Search for the cell housing the specified text and yield its [x, y] center coordinate. 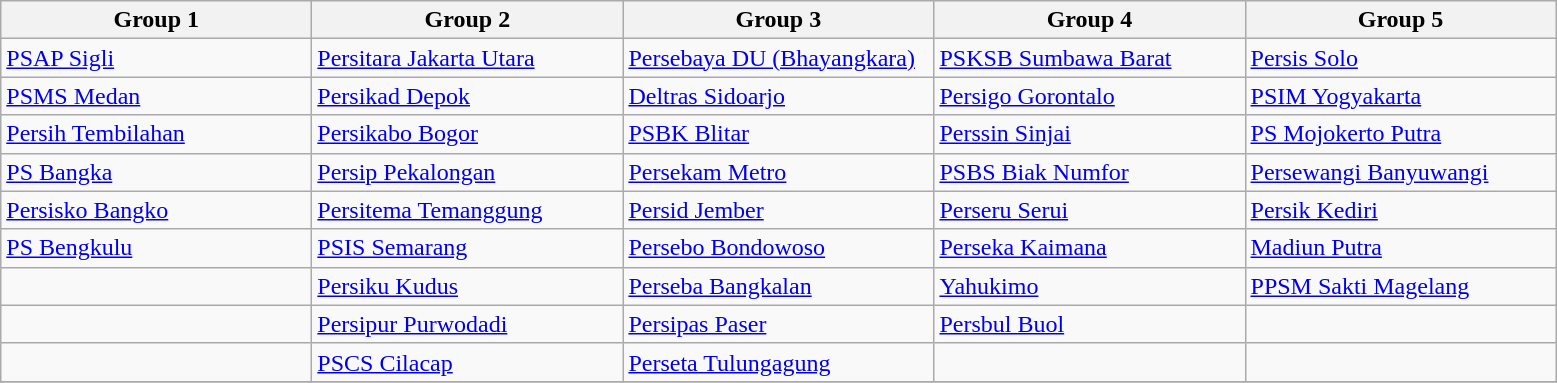
Persekam Metro [778, 172]
Perseta Tulungagung [778, 362]
Perseru Serui [1090, 210]
Group 3 [778, 20]
PS Bangka [156, 172]
Persitara Jakarta Utara [468, 58]
Persipas Paser [778, 324]
Persewangi Banyuwangi [1400, 172]
Persikad Depok [468, 96]
Perseba Bangkalan [778, 286]
Persitema Temanggung [468, 210]
Perseka Kaimana [1090, 248]
Deltras Sidoarjo [778, 96]
Persid Jember [778, 210]
PSAP Sigli [156, 58]
Persih Tembilahan [156, 134]
PSIS Semarang [468, 248]
Madiun Putra [1400, 248]
PSKSB Sumbawa Barat [1090, 58]
PSIM Yogyakarta [1400, 96]
PPSM Sakti Magelang [1400, 286]
Perssin Sinjai [1090, 134]
Persikabo Bogor [468, 134]
Group 2 [468, 20]
PSMS Medan [156, 96]
Group 4 [1090, 20]
Persipur Purwodadi [468, 324]
Group 5 [1400, 20]
Persisko Bangko [156, 210]
PS Bengkulu [156, 248]
PSCS Cilacap [468, 362]
Persigo Gorontalo [1090, 96]
PS Mojokerto Putra [1400, 134]
PSBK Blitar [778, 134]
Group 1 [156, 20]
Persebo Bondowoso [778, 248]
Persebaya DU (Bhayangkara) [778, 58]
Persbul Buol [1090, 324]
Yahukimo [1090, 286]
PSBS Biak Numfor [1090, 172]
Persis Solo [1400, 58]
Persiku Kudus [468, 286]
Persik Kediri [1400, 210]
Persip Pekalongan [468, 172]
